Extract the [x, y] coordinate from the center of the cell holding the provided text.  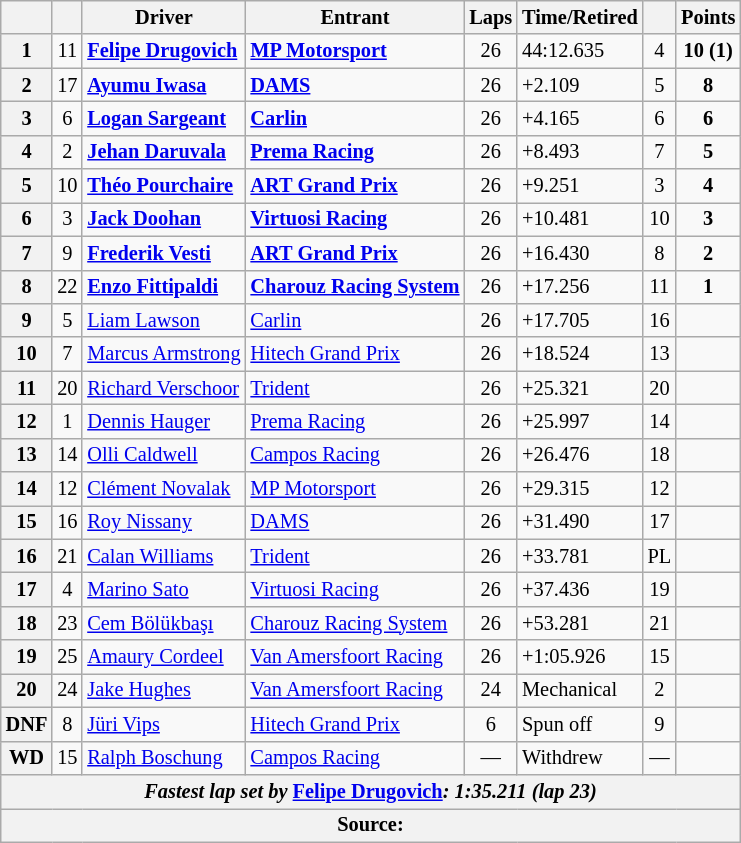
Ralph Boschung [164, 758]
Enzo Fittipaldi [164, 287]
Points [708, 17]
Marcus Armstrong [164, 354]
Fastest lap set by Felipe Drugovich: 1:35.211 (lap 23) [370, 791]
+18.524 [580, 354]
Jack Doohan [164, 219]
25 [67, 657]
Laps [490, 17]
+25.321 [580, 388]
+17.705 [580, 320]
WD [27, 758]
DNF [27, 724]
Felipe Drugovich [164, 51]
PL [660, 556]
Jüri Vips [164, 724]
Spun off [580, 724]
+16.430 [580, 253]
Logan Sargeant [164, 118]
10 (1) [708, 51]
Amaury Cordeel [164, 657]
+9.251 [580, 186]
Jake Hughes [164, 690]
+2.109 [580, 85]
Source: [370, 825]
Cem Bölükbaşı [164, 623]
Liam Lawson [164, 320]
Withdrew [580, 758]
+29.315 [580, 489]
Olli Caldwell [164, 455]
Entrant [356, 17]
Richard Verschoor [164, 388]
Clément Novalak [164, 489]
+8.493 [580, 152]
+25.997 [580, 421]
+10.481 [580, 219]
+33.781 [580, 556]
Time/Retired [580, 17]
23 [67, 623]
Théo Pourchaire [164, 186]
Frederik Vesti [164, 253]
Dennis Hauger [164, 421]
+4.165 [580, 118]
Marino Sato [164, 589]
+26.476 [580, 455]
+37.436 [580, 589]
+1:05.926 [580, 657]
Calan Williams [164, 556]
+17.256 [580, 287]
Mechanical [580, 690]
22 [67, 287]
+53.281 [580, 623]
Ayumu Iwasa [164, 85]
Driver [164, 17]
+31.490 [580, 522]
44:12.635 [580, 51]
Jehan Daruvala [164, 152]
Roy Nissany [164, 522]
